For the text-containing cell, return its midpoint in (x, y) coordinate format. 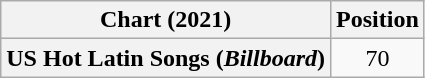
Position (378, 20)
70 (378, 58)
US Hot Latin Songs (Billboard) (166, 58)
Chart (2021) (166, 20)
